Detect which cell encompasses the target text, then output its (x, y) center coordinate. 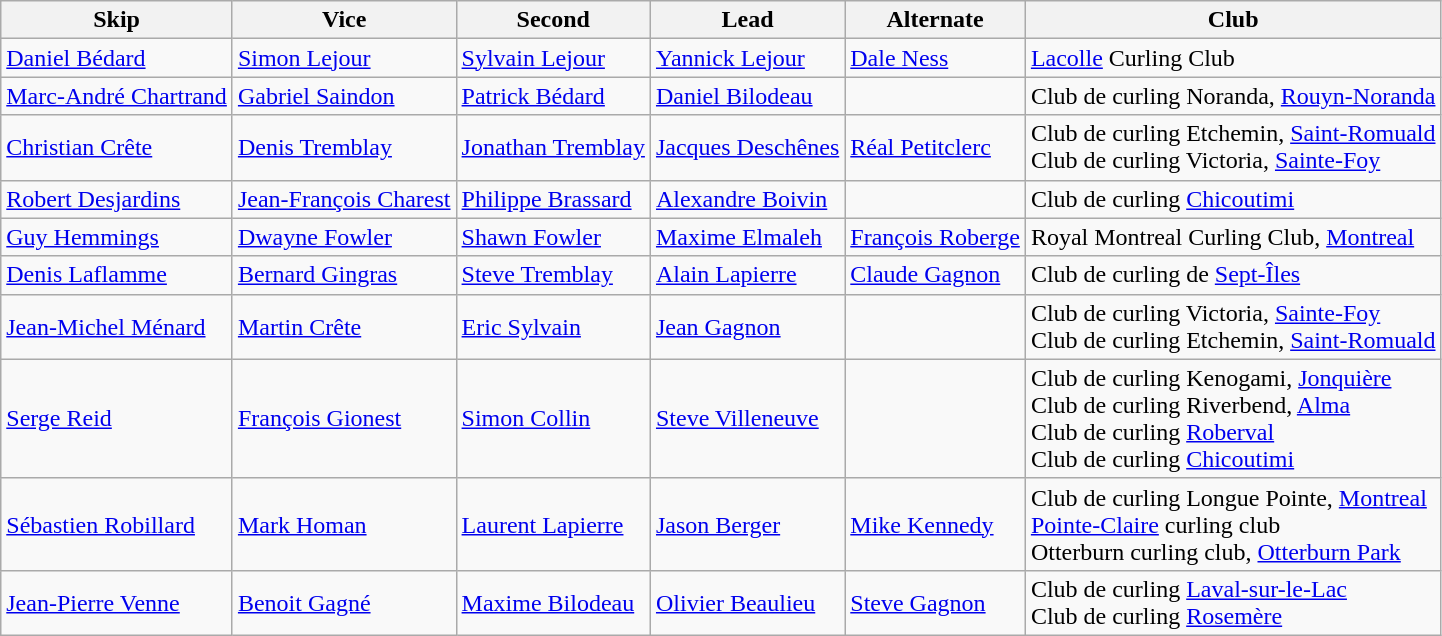
Christian Crête (117, 148)
Alternate (936, 20)
Guy Hemmings (117, 237)
Denis Laflamme (117, 275)
Steve Gagnon (936, 602)
Lacolle Curling Club (1233, 58)
Robert Desjardins (117, 199)
Simon Collin (553, 418)
Denis Tremblay (344, 148)
Steve Tremblay (553, 275)
Club de curling de Sept-Îles (1233, 275)
Benoit Gagné (344, 602)
Jacques Deschênes (747, 148)
Philippe Brassard (553, 199)
Club de curling Victoria, Sainte-Foy Club de curling Etchemin, Saint-Romuald (1233, 326)
Club de curling Etchemin, Saint-Romuald Club de curling Victoria, Sainte-Foy (1233, 148)
Sylvain Lejour (553, 58)
Maxime Elmaleh (747, 237)
Club (1233, 20)
Club de curling Chicoutimi (1233, 199)
Claude Gagnon (936, 275)
Martin Crête (344, 326)
Daniel Bédard (117, 58)
Jason Berger (747, 524)
Jonathan Tremblay (553, 148)
Alain Lapierre (747, 275)
Skip (117, 20)
Bernard Gingras (344, 275)
Yannick Lejour (747, 58)
Steve Villeneuve (747, 418)
Club de curling Laval-sur-le-Lac Club de curling Rosemère (1233, 602)
Olivier Beaulieu (747, 602)
Laurent Lapierre (553, 524)
Lead (747, 20)
Club de curling Kenogami, Jonquière Club de curling Riverbend, Alma Club de curling Roberval Club de curling Chicoutimi (1233, 418)
Jean-François Charest (344, 199)
Serge Reid (117, 418)
Maxime Bilodeau (553, 602)
Alexandre Boivin (747, 199)
Mark Homan (344, 524)
Club de curling Longue Pointe, Montreal Pointe-Claire curling club Otterburn curling club, Otterburn Park (1233, 524)
Mike Kennedy (936, 524)
François Gionest (344, 418)
Simon Lejour (344, 58)
Dwayne Fowler (344, 237)
Patrick Bédard (553, 96)
François Roberge (936, 237)
Daniel Bilodeau (747, 96)
Sébastien Robillard (117, 524)
Dale Ness (936, 58)
Marc-André Chartrand (117, 96)
Jean-Pierre Venne (117, 602)
Club de curling Noranda, Rouyn-Noranda (1233, 96)
Vice (344, 20)
Gabriel Saindon (344, 96)
Jean Gagnon (747, 326)
Réal Petitclerc (936, 148)
Eric Sylvain (553, 326)
Second (553, 20)
Royal Montreal Curling Club, Montreal (1233, 237)
Shawn Fowler (553, 237)
Jean-Michel Ménard (117, 326)
